Extract the [x, y] coordinate from the center of the cell holding the provided text.  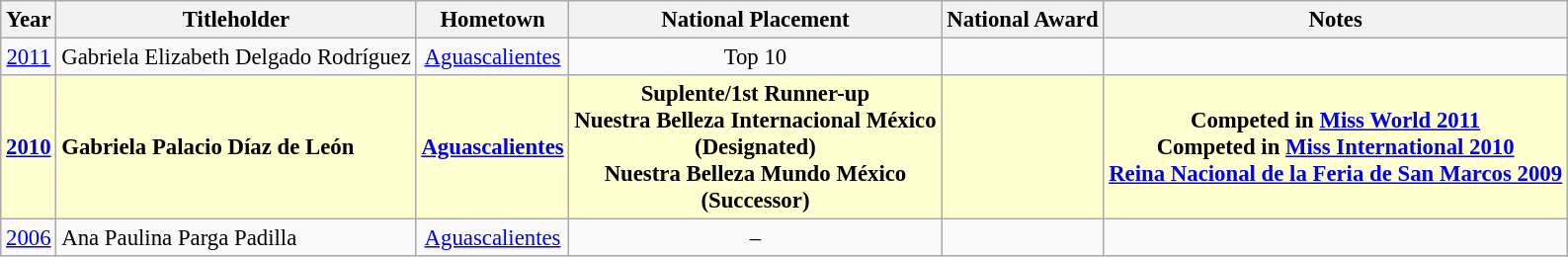
Year [29, 20]
Titleholder [236, 20]
National Placement [755, 20]
Ana Paulina Parga Padilla [236, 238]
Competed in Miss World 2011Competed in Miss International 2010Reina Nacional de la Feria de San Marcos 2009 [1336, 147]
2006 [29, 238]
Top 10 [755, 57]
2010 [29, 147]
Suplente/1st Runner-upNuestra Belleza Internacional México(Designated)Nuestra Belleza Mundo México(Successor) [755, 147]
Gabriela Palacio Díaz de León [236, 147]
National Award [1023, 20]
– [755, 238]
2011 [29, 57]
Gabriela Elizabeth Delgado Rodríguez [236, 57]
Hometown [492, 20]
Notes [1336, 20]
